Locate the cell with the specified text and output its (X, Y) center coordinate. 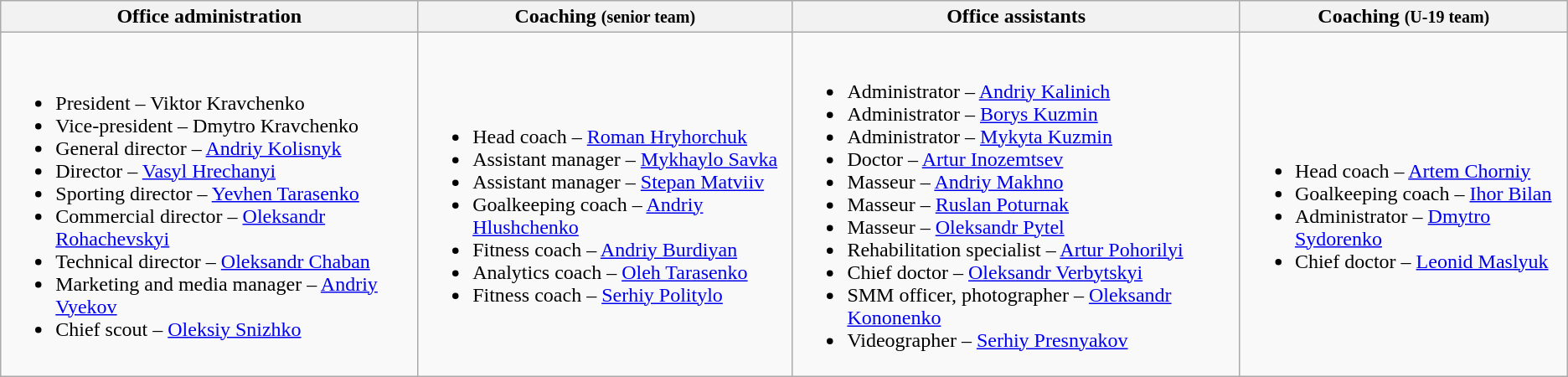
Coaching (U-19 team) (1404, 17)
Office assistants (1017, 17)
Head coach – Artem ChorniyGoalkeeping coach – Ihor BilanAdministrator – Dmytro SydorenkoChief doctor – Leonid Maslyuk (1404, 204)
Office administration (209, 17)
Coaching (senior team) (605, 17)
